Find where the given text appears and provide that cell's center as (X, Y) coordinate. 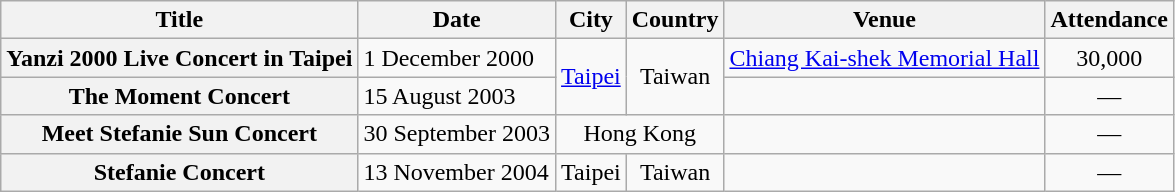
Venue (884, 20)
1 December 2000 (457, 58)
Title (180, 20)
30,000 (1109, 58)
Country (675, 20)
Yanzi 2000 Live Concert in Taipei (180, 58)
Chiang Kai-shek Memorial Hall (884, 58)
30 September 2003 (457, 134)
13 November 2004 (457, 172)
Date (457, 20)
Meet Stefanie Sun Concert (180, 134)
Hong Kong (640, 134)
15 August 2003 (457, 96)
The Moment Concert (180, 96)
City (592, 20)
Stefanie Concert (180, 172)
Attendance (1109, 20)
